Determine the [x, y] coordinate at the center of the cell enclosing the given text.  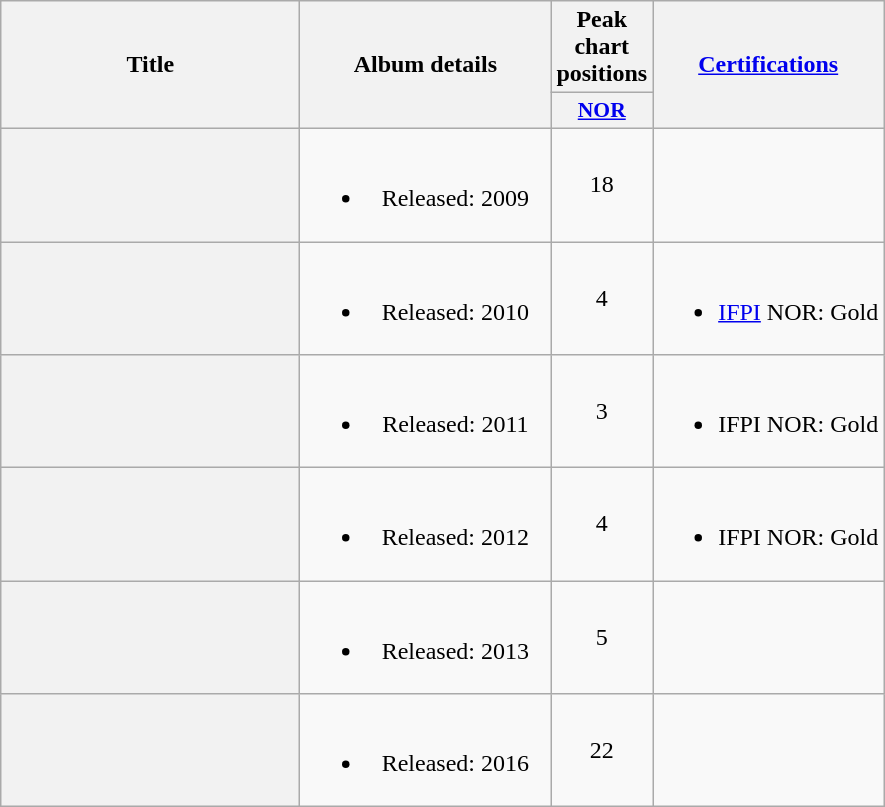
3 [602, 412]
Released: 2010 [426, 298]
18 [602, 184]
Certifications [768, 65]
NOR [602, 111]
Released: 2009 [426, 184]
Peak chart positions [602, 47]
Title [150, 65]
Released: 2013 [426, 638]
Album details [426, 65]
5 [602, 638]
22 [602, 750]
Released: 2011 [426, 412]
Released: 2016 [426, 750]
Released: 2012 [426, 524]
